Determine the (X, Y) coordinate at the center of the cell enclosing the given text.  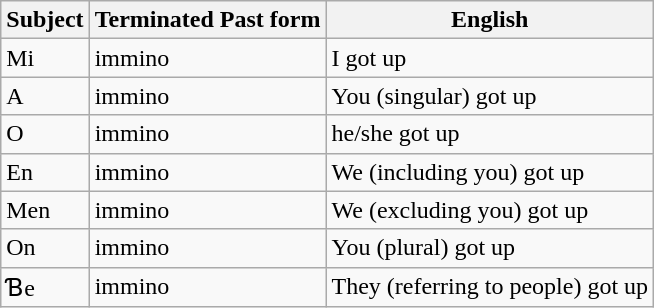
They (referring to people) got up (490, 287)
We (excluding you) got up (490, 210)
Men (45, 210)
I got up (490, 58)
We (including you) got up (490, 172)
You (singular) got up (490, 96)
he/she got up (490, 134)
Subject (45, 20)
You (plural) got up (490, 248)
Ɓe (45, 287)
Terminated Past form (208, 20)
Mi (45, 58)
A (45, 96)
O (45, 134)
En (45, 172)
English (490, 20)
On (45, 248)
